From the cell containing the given text, extract its center point as (x, y) coordinate. 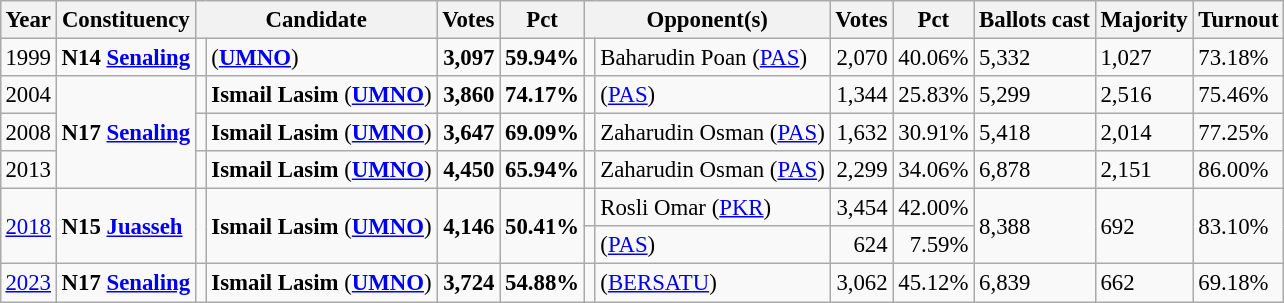
N15 Juasseh (126, 226)
2,299 (862, 170)
59.94% (542, 57)
30.91% (934, 133)
2,070 (862, 57)
7.59% (934, 245)
N14 Senaling (126, 57)
75.46% (1238, 95)
Ballots cast (1034, 20)
3,097 (468, 57)
2004 (28, 95)
Rosli Omar (PKR) (712, 208)
2,516 (1144, 95)
8,388 (1034, 226)
4,450 (468, 170)
45.12% (934, 283)
69.09% (542, 133)
3,724 (468, 283)
5,299 (1034, 95)
Candidate (316, 20)
5,332 (1034, 57)
69.18% (1238, 283)
Opponent(s) (707, 20)
40.06% (934, 57)
2013 (28, 170)
54.88% (542, 283)
50.41% (542, 226)
1,632 (862, 133)
4,146 (468, 226)
86.00% (1238, 170)
3,860 (468, 95)
3,454 (862, 208)
Majority (1144, 20)
662 (1144, 283)
83.10% (1238, 226)
1999 (28, 57)
42.00% (934, 208)
77.25% (1238, 133)
6,839 (1034, 283)
Turnout (1238, 20)
73.18% (1238, 57)
1,027 (1144, 57)
3,647 (468, 133)
3,062 (862, 283)
1,344 (862, 95)
Constituency (126, 20)
5,418 (1034, 133)
65.94% (542, 170)
692 (1144, 226)
25.83% (934, 95)
2,151 (1144, 170)
Year (28, 20)
2008 (28, 133)
2023 (28, 283)
(BERSATU) (712, 283)
624 (862, 245)
2,014 (1144, 133)
34.06% (934, 170)
2018 (28, 226)
Baharudin Poan (PAS) (712, 57)
74.17% (542, 95)
6,878 (1034, 170)
(UMNO) (322, 57)
